Locate the cell with the specified text and output its (X, Y) center coordinate. 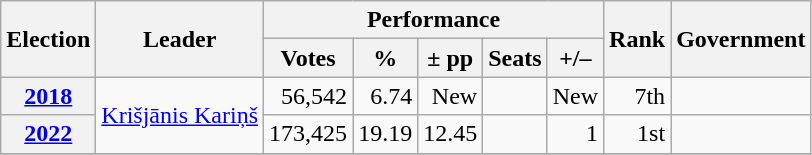
Rank (638, 39)
Election (48, 39)
Performance (434, 20)
Government (741, 39)
% (386, 58)
Leader (180, 39)
7th (638, 96)
Seats (515, 58)
1st (638, 134)
56,542 (308, 96)
Krišjānis Kariņš (180, 115)
1 (575, 134)
± pp (450, 58)
12.45 (450, 134)
Votes (308, 58)
+/– (575, 58)
2022 (48, 134)
19.19 (386, 134)
173,425 (308, 134)
2018 (48, 96)
6.74 (386, 96)
